For the text-containing cell, return its midpoint in [x, y] coordinate format. 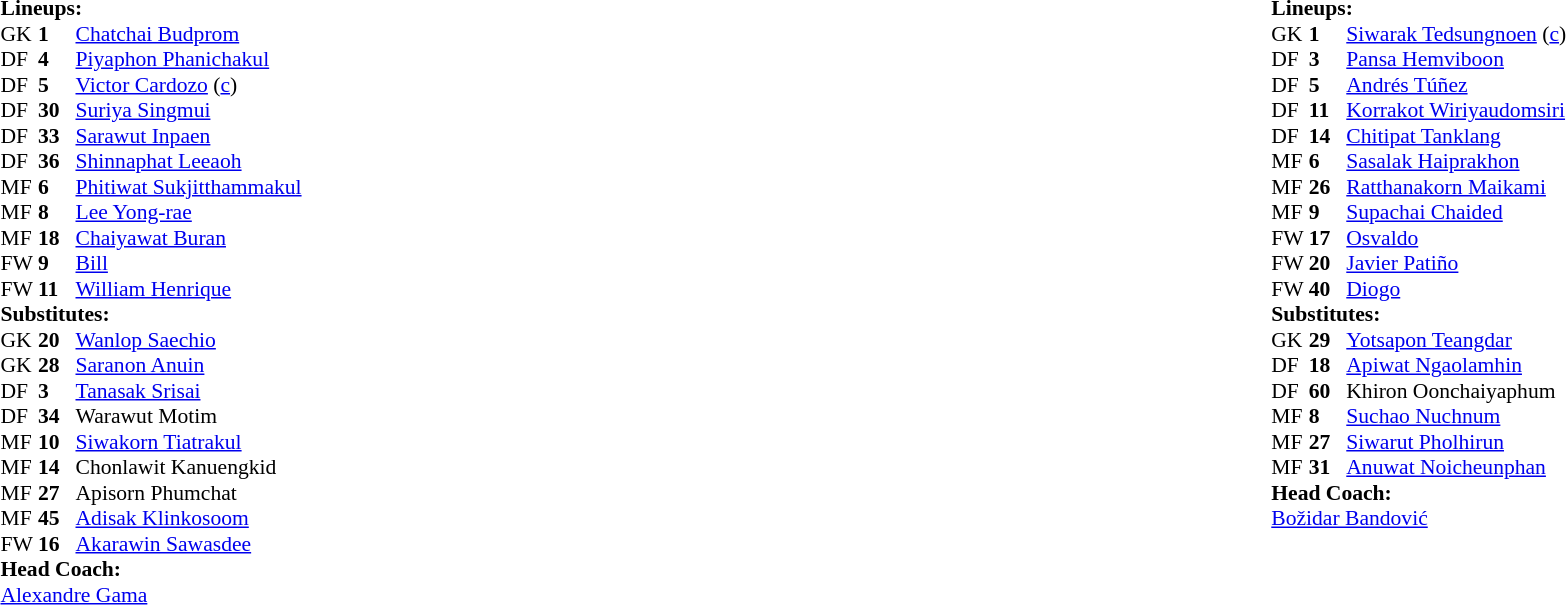
Božidar Bandović [1418, 519]
Chitipat Tanklang [1456, 136]
Yotsapon Teangdar [1456, 340]
Khiron Oonchaiyaphum [1456, 391]
31 [1328, 467]
Saranon Anuin [189, 365]
Bill [189, 263]
Sasalak Haiprakhon [1456, 161]
Osvaldo [1456, 238]
Tanasak Srisai [189, 391]
Suchao Nuchnum [1456, 417]
28 [57, 365]
Suriya Singmui [189, 111]
29 [1328, 340]
Chatchai Budprom [189, 34]
Apisorn Phumchat [189, 493]
45 [57, 519]
Anuwat Noicheunphan [1456, 467]
Ratthanakorn Maikami [1456, 187]
33 [57, 136]
Siwakorn Tiatrakul [189, 442]
Sarawut Inpaen [189, 136]
34 [57, 417]
Shinnaphat Leeaoh [189, 161]
Warawut Motim [189, 417]
Andrés Túñez [1456, 85]
Diogo [1456, 289]
Piyaphon Phanichakul [189, 59]
30 [57, 111]
10 [57, 442]
Javier Patiño [1456, 263]
40 [1328, 289]
Lee Yong-rae [189, 213]
17 [1328, 238]
William Henrique [189, 289]
Pansa Hemviboon [1456, 59]
Korrakot Wiriyaudomsiri [1456, 111]
Akarawin Sawasdee [189, 544]
26 [1328, 187]
Adisak Klinkosoom [189, 519]
4 [57, 59]
Siwarut Pholhirun [1456, 442]
Siwarak Tedsungnoen (c) [1456, 34]
Wanlop Saechio [189, 340]
Chonlawit Kanuengkid [189, 467]
Chaiyawat Buran [189, 238]
Phitiwat Sukjitthammakul [189, 187]
Victor Cardozo (c) [189, 85]
Apiwat Ngaolamhin [1456, 365]
Supachai Chaided [1456, 213]
36 [57, 161]
16 [57, 544]
60 [1328, 391]
